Find where the given text appears and provide that cell's center as (X, Y) coordinate. 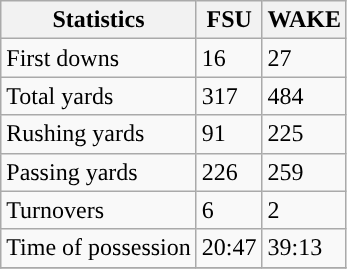
317 (229, 96)
Statistics (99, 20)
259 (304, 172)
WAKE (304, 20)
27 (304, 58)
39:13 (304, 248)
20:47 (229, 248)
Rushing yards (99, 134)
Passing yards (99, 172)
225 (304, 134)
6 (229, 210)
First downs (99, 58)
Total yards (99, 96)
91 (229, 134)
Turnovers (99, 210)
2 (304, 210)
FSU (229, 20)
16 (229, 58)
Time of possession (99, 248)
484 (304, 96)
226 (229, 172)
